Scan for the cell matching the given text and deliver its [x, y] coordinate at center. 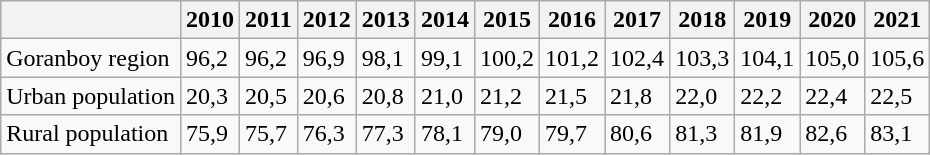
2010 [210, 20]
82,6 [832, 134]
2016 [572, 20]
100,2 [506, 58]
79,0 [506, 134]
104,1 [768, 58]
20,3 [210, 96]
Urban population [91, 96]
78,1 [444, 134]
105,0 [832, 58]
101,2 [572, 58]
2015 [506, 20]
103,3 [702, 58]
20,5 [269, 96]
96,9 [326, 58]
105,6 [898, 58]
Goranboy region [91, 58]
77,3 [386, 134]
2011 [269, 20]
Rural population [91, 134]
102,4 [638, 58]
2012 [326, 20]
2019 [768, 20]
21,5 [572, 96]
20,6 [326, 96]
81,9 [768, 134]
75,9 [210, 134]
21,8 [638, 96]
22,0 [702, 96]
99,1 [444, 58]
98,1 [386, 58]
76,3 [326, 134]
2020 [832, 20]
2017 [638, 20]
2013 [386, 20]
22,2 [768, 96]
83,1 [898, 134]
20,8 [386, 96]
21,2 [506, 96]
2021 [898, 20]
22,5 [898, 96]
79,7 [572, 134]
81,3 [702, 134]
2018 [702, 20]
75,7 [269, 134]
80,6 [638, 134]
22,4 [832, 96]
21,0 [444, 96]
2014 [444, 20]
